Output the [X, Y] coordinate of the center of the cell containing the given text.  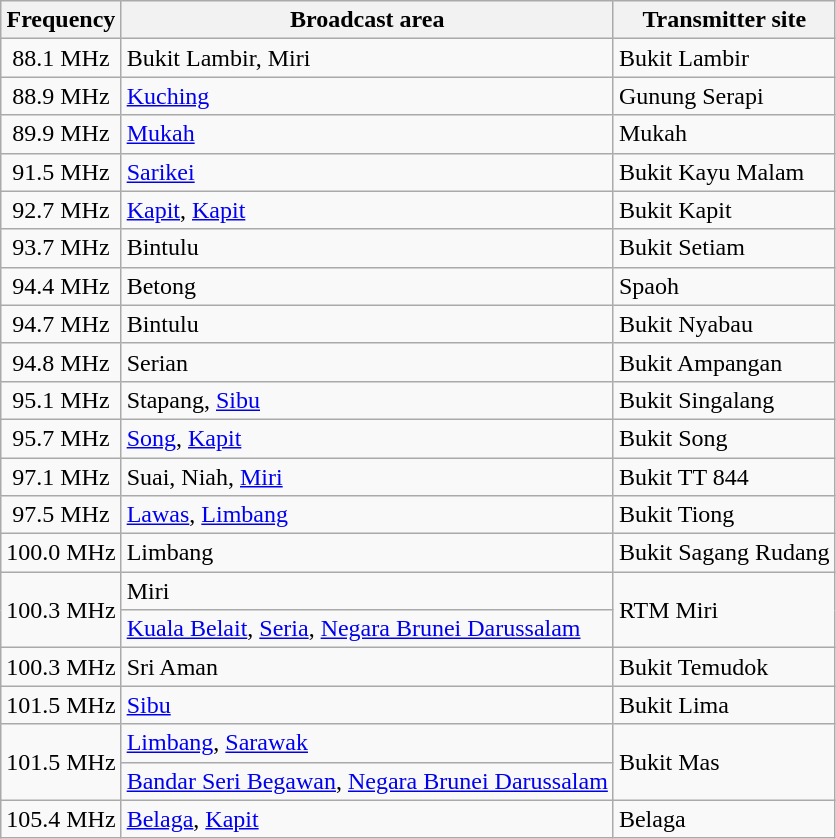
95.1 MHz [61, 400]
91.5 MHz [61, 172]
89.9 MHz [61, 134]
Bukit Kayu Malam [724, 172]
RTM Miri [724, 610]
Bukit Kapit [724, 210]
88.9 MHz [61, 96]
97.1 MHz [61, 477]
Gunung Serapi [724, 96]
Sri Aman [367, 667]
Bukit Singalang [724, 400]
100.0 MHz [61, 553]
95.7 MHz [61, 438]
Stapang, Sibu [367, 400]
Belaga, Kapit [367, 819]
Bukit Tiong [724, 515]
Bukit Setiam [724, 248]
Miri [367, 591]
Bukit Temudok [724, 667]
Bukit Lambir, Miri [367, 58]
Bukit Nyabau [724, 324]
Bukit Sagang Rudang [724, 553]
Suai, Niah, Miri [367, 477]
Kapit, Kapit [367, 210]
Broadcast area [367, 20]
Bukit TT 844 [724, 477]
Lawas, Limbang [367, 515]
88.1 MHz [61, 58]
Song, Kapit [367, 438]
Transmitter site [724, 20]
Serian [367, 362]
Kuching [367, 96]
Bandar Seri Begawan, Negara Brunei Darussalam [367, 781]
Betong [367, 286]
Limbang, Sarawak [367, 743]
Bukit Ampangan [724, 362]
Sarikei [367, 172]
Sibu [367, 705]
Bukit Lima [724, 705]
Limbang [367, 553]
Bukit Lambir [724, 58]
93.7 MHz [61, 248]
Bukit Song [724, 438]
97.5 MHz [61, 515]
94.8 MHz [61, 362]
92.7 MHz [61, 210]
94.4 MHz [61, 286]
Bukit Mas [724, 762]
Kuala Belait, Seria, Negara Brunei Darussalam [367, 629]
Belaga [724, 819]
Spaoh [724, 286]
94.7 MHz [61, 324]
105.4 MHz [61, 819]
Frequency [61, 20]
